Provide the (X, Y) coordinate of the cell's center where the given text is located.  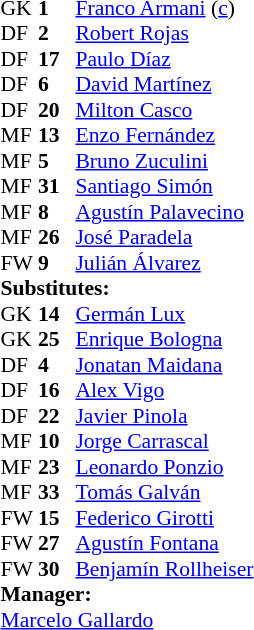
6 (57, 85)
Julián Álvarez (164, 263)
27 (57, 543)
23 (57, 467)
Agustín Palavecino (164, 212)
Manager: (126, 595)
10 (57, 441)
Germán Lux (164, 314)
Robert Rojas (164, 33)
Enzo Fernández (164, 135)
15 (57, 518)
30 (57, 569)
9 (57, 263)
Benjamín Rollheiser (164, 569)
David Martínez (164, 85)
Enrique Bologna (164, 339)
Bruno Zuculini (164, 161)
Javier Pinola (164, 416)
33 (57, 493)
8 (57, 212)
Federico Girotti (164, 518)
Santiago Simón (164, 187)
Jorge Carrascal (164, 441)
Tomás Galván (164, 493)
Substitutes: (126, 289)
14 (57, 314)
5 (57, 161)
Paulo Díaz (164, 59)
Jonatan Maidana (164, 365)
26 (57, 237)
Alex Vigo (164, 391)
31 (57, 187)
José Paradela (164, 237)
Agustín Fontana (164, 543)
13 (57, 135)
22 (57, 416)
Milton Casco (164, 110)
16 (57, 391)
20 (57, 110)
Leonardo Ponzio (164, 467)
25 (57, 339)
2 (57, 33)
4 (57, 365)
17 (57, 59)
